For the text-containing cell, return its midpoint in (x, y) coordinate format. 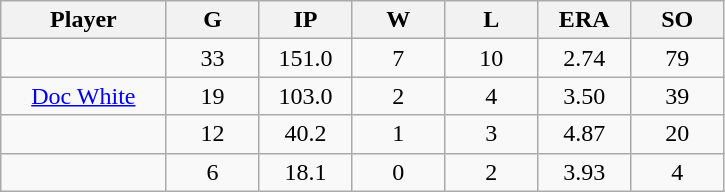
2.74 (584, 58)
103.0 (306, 96)
151.0 (306, 58)
40.2 (306, 134)
0 (398, 172)
IP (306, 20)
79 (678, 58)
SO (678, 20)
20 (678, 134)
19 (212, 96)
12 (212, 134)
3 (492, 134)
6 (212, 172)
1 (398, 134)
Player (84, 20)
3.50 (584, 96)
W (398, 20)
3.93 (584, 172)
39 (678, 96)
7 (398, 58)
4.87 (584, 134)
10 (492, 58)
G (212, 20)
Doc White (84, 96)
ERA (584, 20)
L (492, 20)
33 (212, 58)
18.1 (306, 172)
